Capture the cell that displays the provided text and extract its (X, Y) central coordinate. 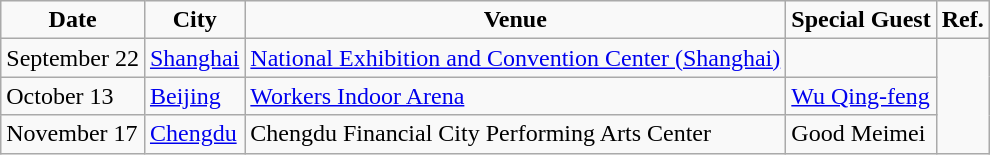
Beijing (194, 96)
Special Guest (861, 20)
Good Meimei (861, 134)
Chengdu Financial City Performing Arts Center (516, 134)
October 13 (73, 96)
September 22 (73, 58)
Chengdu (194, 134)
Date (73, 20)
National Exhibition and Convention Center (Shanghai) (516, 58)
Venue (516, 20)
Ref. (962, 20)
Shanghai (194, 58)
Workers Indoor Arena (516, 96)
November 17 (73, 134)
Wu Qing-feng (861, 96)
City (194, 20)
